Determine the (X, Y) coordinate at the center of the cell enclosing the given text.  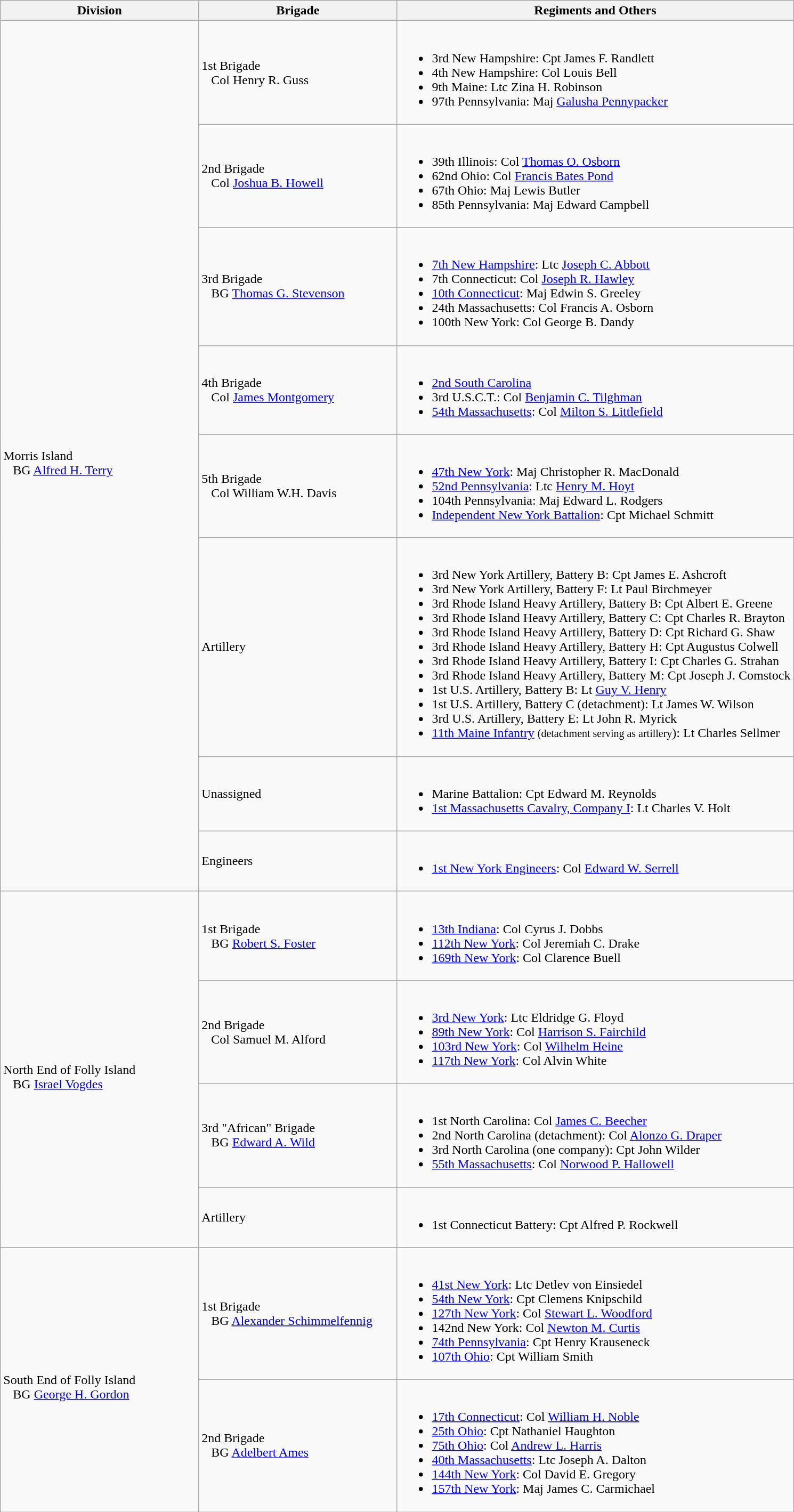
4th Brigade Col James Montgomery (298, 390)
South End of Folly Island BG George H. Gordon (100, 1380)
1st New York Engineers: Col Edward W. Serrell (595, 861)
1st Brigade BG Alexander Schimmelfennig (298, 1314)
3rd New York: Ltc Eldridge G. Floyd89th New York: Col Harrison S. Fairchild103rd New York: Col Wilhelm Heine117th New York: Col Alvin White (595, 1032)
Unassigned (298, 794)
Division (100, 11)
5th Brigade Col William W.H. Davis (298, 486)
1st Brigade BG Robert S. Foster (298, 936)
3rd "African" Brigade BG Edward A. Wild (298, 1135)
Morris Island BG Alfred H. Terry (100, 456)
3rd New Hampshire: Cpt James F. Randlett4th New Hampshire: Col Louis Bell9th Maine: Ltc Zina H. Robinson97th Pennsylvania: Maj Galusha Pennypacker (595, 72)
Brigade (298, 11)
North End of Folly Island BG Israel Vogdes (100, 1069)
1st Brigade Col Henry R. Guss (298, 72)
2nd South Carolina3rd U.S.C.T.: Col Benjamin C. Tilghman54th Massachusetts: Col Milton S. Littlefield (595, 390)
3rd Brigade BG Thomas G. Stevenson (298, 287)
2nd Brigade Col Samuel M. Alford (298, 1032)
39th Illinois: Col Thomas O. Osborn62nd Ohio: Col Francis Bates Pond67th Ohio: Maj Lewis Butler85th Pennsylvania: Maj Edward Campbell (595, 176)
1st Connecticut Battery: Cpt Alfred P. Rockwell (595, 1217)
Regiments and Others (595, 11)
Engineers (298, 861)
2nd Brigade Col Joshua B. Howell (298, 176)
13th Indiana: Col Cyrus J. Dobbs112th New York: Col Jeremiah C. Drake169th New York: Col Clarence Buell (595, 936)
Marine Battalion: Cpt Edward M. Reynolds1st Massachusetts Cavalry, Company I: Lt Charles V. Holt (595, 794)
2nd Brigade BG Adelbert Ames (298, 1446)
